Provide the (X, Y) coordinate of the cell's center where the given text is located.  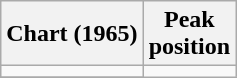
Peakposition (189, 34)
Chart (1965) (72, 34)
